Scan for the cell matching the given text and deliver its [X, Y] coordinate at center. 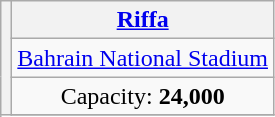
Riffa [143, 20]
Capacity: 24,000 [143, 96]
Bahrain National Stadium [143, 58]
